Return (X, Y) of the center of cell containing provided text 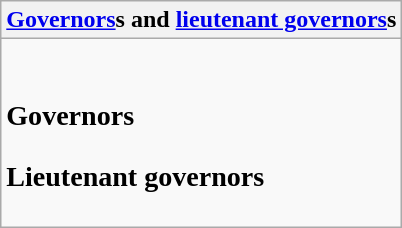
Governorss and lieutenant governorss (202, 20)
GovernorsLieutenant governors (202, 133)
